Search for the cell housing the specified text and yield its (x, y) center coordinate. 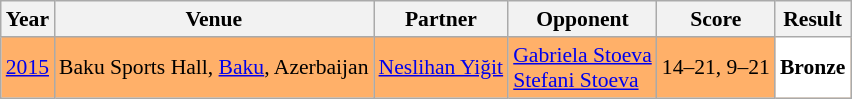
14–21, 9–21 (716, 68)
Year (28, 19)
Bronze (813, 68)
2015 (28, 68)
Neslihan Yiğit (442, 68)
Opponent (582, 19)
Result (813, 19)
Partner (442, 19)
Score (716, 19)
Baku Sports Hall, Baku, Azerbaijan (214, 68)
Venue (214, 19)
Gabriela Stoeva Stefani Stoeva (582, 68)
